For the text-containing cell, return its midpoint in [X, Y] coordinate format. 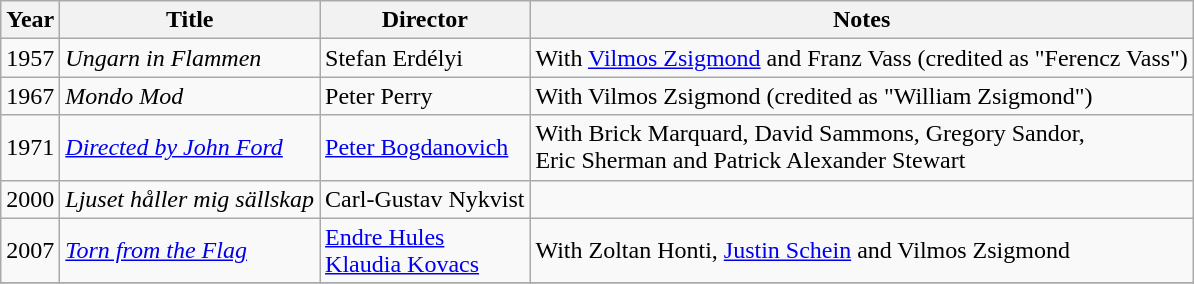
Notes [862, 20]
Torn from the Flag [190, 250]
With Vilmos Zsigmond (credited as "William Zsigmond") [862, 96]
Director [425, 20]
With Vilmos Zsigmond and Franz Vass (credited as "Ferencz Vass") [862, 58]
Endre HulesKlaudia Kovacs [425, 250]
1957 [30, 58]
Year [30, 20]
2007 [30, 250]
With Zoltan Honti, Justin Schein and Vilmos Zsigmond [862, 250]
Mondo Mod [190, 96]
Peter Bogdanovich [425, 148]
1971 [30, 148]
2000 [30, 199]
Ungarn in Flammen [190, 58]
Peter Perry [425, 96]
With Brick Marquard, David Sammons, Gregory Sandor,Eric Sherman and Patrick Alexander Stewart [862, 148]
Title [190, 20]
1967 [30, 96]
Ljuset håller mig sällskap [190, 199]
Directed by John Ford [190, 148]
Carl-Gustav Nykvist [425, 199]
Stefan Erdélyi [425, 58]
